Search for the cell housing the specified text and yield its (x, y) center coordinate. 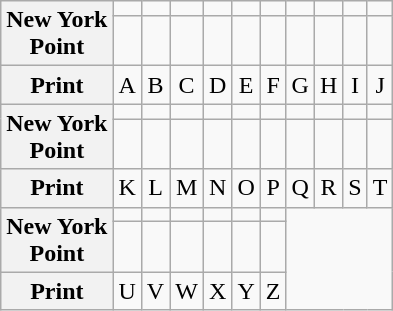
P (273, 188)
M (187, 188)
X (217, 291)
Y (246, 291)
Q (300, 188)
U (127, 291)
L (155, 188)
T (380, 188)
O (246, 188)
H (328, 85)
F (273, 85)
B (155, 85)
V (155, 291)
C (187, 85)
G (300, 85)
R (328, 188)
I (355, 85)
J (380, 85)
N (217, 188)
A (127, 85)
K (127, 188)
W (187, 291)
Z (273, 291)
D (217, 85)
E (246, 85)
S (355, 188)
